From the cell containing the given text, extract its center point as [x, y] coordinate. 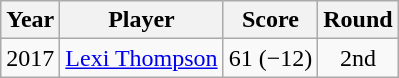
Player [142, 20]
61 (−12) [270, 58]
2nd [358, 58]
Score [270, 20]
2017 [30, 58]
Year [30, 20]
Round [358, 20]
Lexi Thompson [142, 58]
